Search for the cell housing the specified text and yield its (x, y) center coordinate. 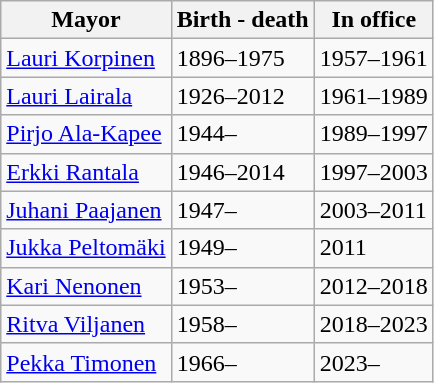
Jukka Peltomäki (86, 248)
1957–1961 (374, 58)
2023– (374, 362)
1946–2014 (242, 172)
Pekka Timonen (86, 362)
1989–1997 (374, 134)
In office (374, 20)
2012–2018 (374, 286)
1926–2012 (242, 96)
2018–2023 (374, 324)
Mayor (86, 20)
Lauri Lairala (86, 96)
Erkki Rantala (86, 172)
1997–2003 (374, 172)
2011 (374, 248)
1958– (242, 324)
Birth - death (242, 20)
Juhani Paajanen (86, 210)
2003–2011 (374, 210)
Pirjo Ala-Kapee (86, 134)
Lauri Korpinen (86, 58)
1944– (242, 134)
Ritva Viljanen (86, 324)
1953– (242, 286)
1896–1975 (242, 58)
1947– (242, 210)
1949– (242, 248)
1966– (242, 362)
1961–1989 (374, 96)
Kari Nenonen (86, 286)
